Pinpoint the cell where the given text exists, returning its [x, y] midpoint coordinate. 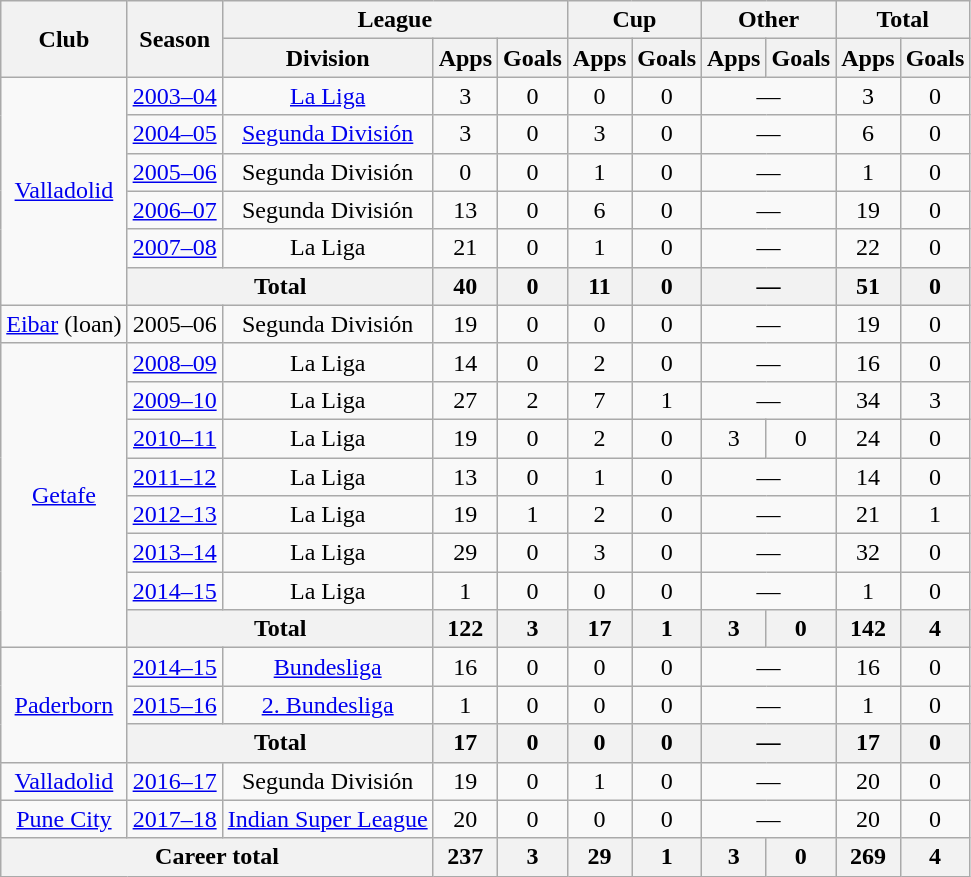
34 [868, 400]
7 [599, 400]
269 [868, 857]
Season [174, 39]
2016–17 [174, 781]
Paderborn [64, 705]
237 [465, 857]
2011–12 [174, 477]
24 [868, 438]
2007–08 [174, 248]
Division [328, 58]
2009–10 [174, 400]
22 [868, 248]
Club [64, 39]
2012–13 [174, 515]
40 [465, 286]
2008–09 [174, 362]
142 [868, 629]
Career total [217, 857]
2006–07 [174, 210]
11 [599, 286]
Cup [634, 20]
2. Bundesliga [328, 705]
Other [769, 20]
51 [868, 286]
Bundesliga [328, 667]
Indian Super League [328, 819]
Getafe [64, 495]
2017–18 [174, 819]
2010–11 [174, 438]
2003–04 [174, 96]
League [394, 20]
27 [465, 400]
Pune City [64, 819]
2013–14 [174, 553]
Eibar (loan) [64, 324]
122 [465, 629]
2004–05 [174, 134]
32 [868, 553]
2015–16 [174, 705]
